Search for the cell housing the specified text and yield its (X, Y) center coordinate. 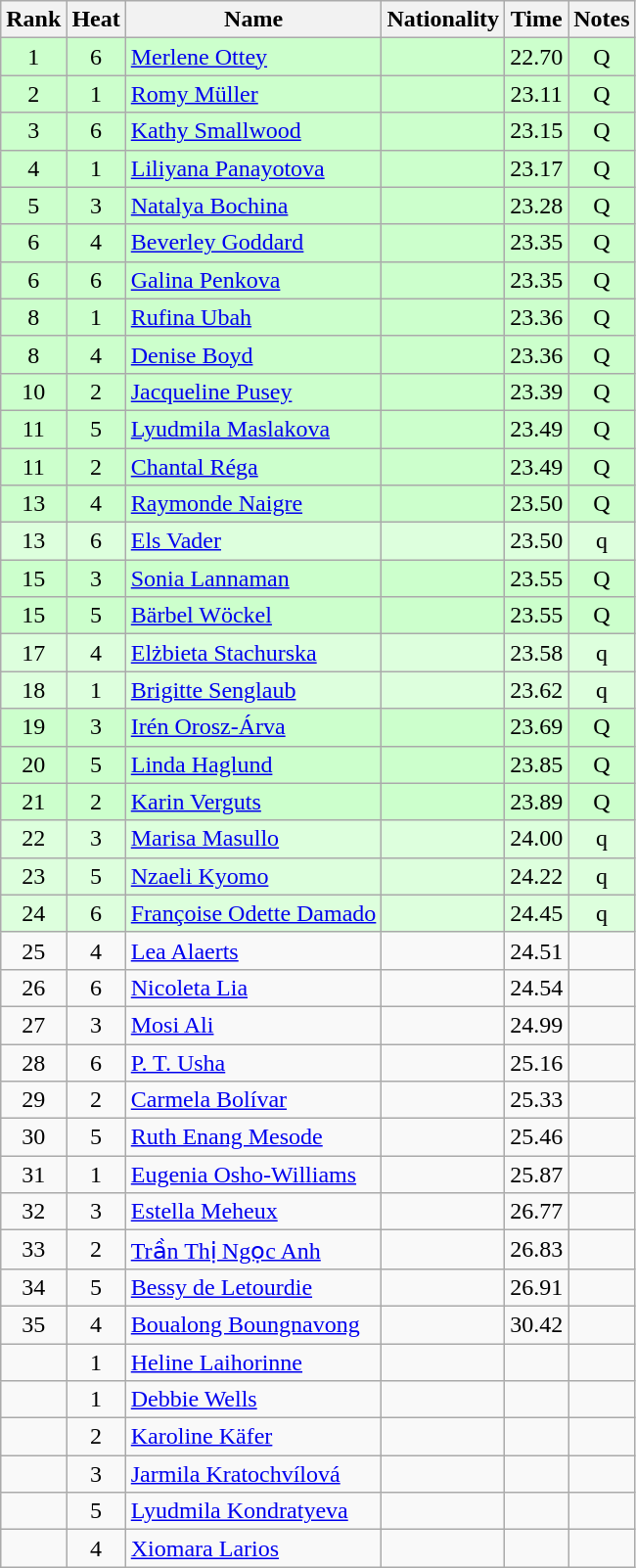
28 (33, 1062)
27 (33, 1025)
31 (33, 1175)
Françoise Odette Damado (253, 913)
21 (33, 802)
23 (33, 876)
Nicoleta Lia (253, 988)
Kathy Smallwood (253, 131)
23.62 (536, 690)
24.00 (536, 839)
Rank (33, 20)
Sonia Lannaman (253, 578)
22.70 (536, 57)
Galina Penkova (253, 280)
24.45 (536, 913)
Rufina Ubah (253, 317)
24.22 (536, 876)
17 (33, 653)
34 (33, 1287)
26.77 (536, 1212)
Boualong Boungnavong (253, 1324)
33 (33, 1250)
30.42 (536, 1324)
23.58 (536, 653)
Raymonde Naigre (253, 504)
Ruth Enang Mesode (253, 1137)
Nationality (443, 20)
23.17 (536, 168)
Els Vader (253, 541)
Nzaeli Kyomo (253, 876)
23.28 (536, 206)
24 (33, 913)
Natalya Bochina (253, 206)
22 (33, 839)
23.39 (536, 392)
24.54 (536, 988)
Jacqueline Pusey (253, 392)
Trần Thị Ngọc Anh (253, 1250)
Lyudmila Maslakova (253, 429)
Merlene Ottey (253, 57)
Karoline Käfer (253, 1437)
Heat (96, 20)
Carmela Bolívar (253, 1100)
Time (536, 20)
26.91 (536, 1287)
25.16 (536, 1062)
Marisa Masullo (253, 839)
25.87 (536, 1175)
25.33 (536, 1100)
Liliyana Panayotova (253, 168)
Heline Laihorinne (253, 1361)
10 (33, 392)
Irén Orosz-Árva (253, 727)
Eugenia Osho-Williams (253, 1175)
Estella Meheux (253, 1212)
25 (33, 950)
Xiomara Larios (253, 1548)
23.11 (536, 94)
P. T. Usha (253, 1062)
Elżbieta Stachurska (253, 653)
30 (33, 1137)
Beverley Goddard (253, 243)
Denise Boyd (253, 354)
Debbie Wells (253, 1400)
35 (33, 1324)
26.83 (536, 1250)
Lea Alaerts (253, 950)
Romy Müller (253, 94)
Chantal Réga (253, 467)
19 (33, 727)
Bessy de Letourdie (253, 1287)
24.51 (536, 950)
20 (33, 764)
25.46 (536, 1137)
Mosi Ali (253, 1025)
Bärbel Wöckel (253, 616)
23.15 (536, 131)
23.69 (536, 727)
Notes (602, 20)
Name (253, 20)
24.99 (536, 1025)
Lyudmila Kondratyeva (253, 1511)
26 (33, 988)
32 (33, 1212)
Linda Haglund (253, 764)
23.85 (536, 764)
Karin Verguts (253, 802)
18 (33, 690)
29 (33, 1100)
Jarmila Kratochvílová (253, 1474)
23.89 (536, 802)
Brigitte Senglaub (253, 690)
